Locate the cell with the specified text and output its [X, Y] center coordinate. 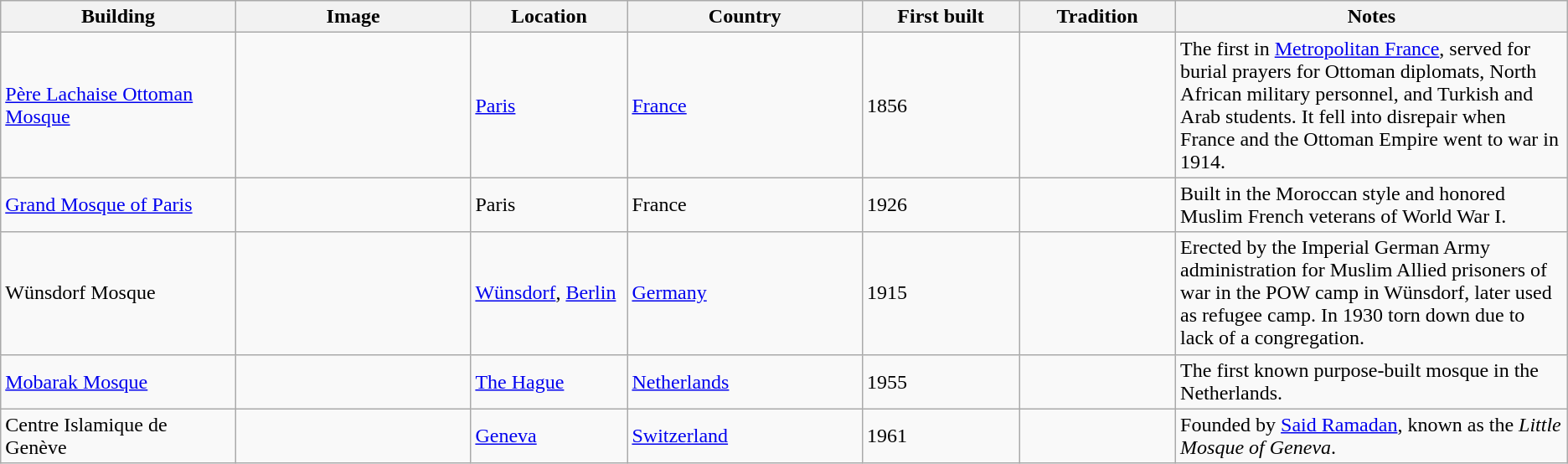
Mobarak Mosque [119, 382]
Grand Mosque of Paris [119, 204]
Country [745, 17]
Wünsdorf Mosque [119, 293]
Built in the Moroccan style and honored Muslim French veterans of World War I. [1372, 204]
Tradition [1097, 17]
Building [119, 17]
Switzerland [745, 436]
The first known purpose-built mosque in the Netherlands. [1372, 382]
1955 [940, 382]
Image [353, 17]
Geneva [549, 436]
Netherlands [745, 382]
1915 [940, 293]
Notes [1372, 17]
Centre Islamique de Genève [119, 436]
Founded by Said Ramadan, known as the Little Mosque of Geneva. [1372, 436]
Wünsdorf, Berlin [549, 293]
Location [549, 17]
1926 [940, 204]
Père Lachaise Ottoman Mosque [119, 106]
The Hague [549, 382]
1961 [940, 436]
Germany [745, 293]
First built [940, 17]
1856 [940, 106]
